Return the [x, y] coordinate for the center point of the cell that contains the specified text.  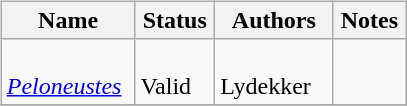
Valid [175, 72]
Notes [370, 20]
Authors [274, 20]
Status [175, 20]
Peloneustes [68, 72]
Name [68, 20]
Lydekker [268, 72]
